Locate the cell with the specified text and output its [x, y] center coordinate. 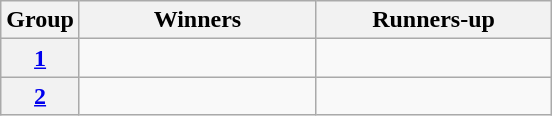
1 [40, 58]
Winners [197, 20]
Runners-up [433, 20]
Group [40, 20]
2 [40, 96]
